Return (x, y) of the center of cell containing provided text 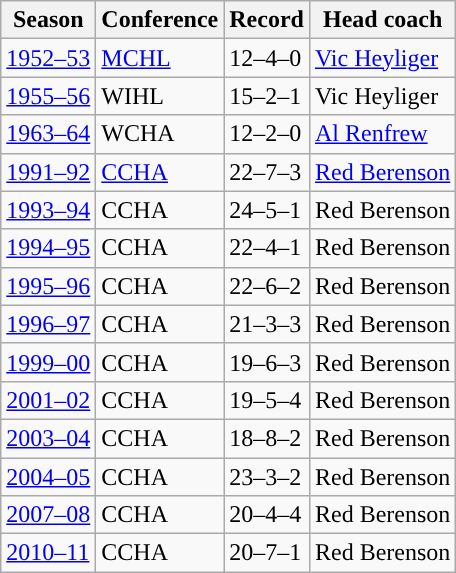
18–8–2 (267, 438)
Al Renfrew (382, 134)
2001–02 (48, 400)
21–3–3 (267, 324)
WIHL (160, 96)
Head coach (382, 20)
1993–94 (48, 210)
19–5–4 (267, 400)
22–7–3 (267, 172)
Season (48, 20)
2004–05 (48, 477)
1999–00 (48, 362)
1963–64 (48, 134)
Conference (160, 20)
2007–08 (48, 515)
1996–97 (48, 324)
24–5–1 (267, 210)
12–2–0 (267, 134)
WCHA (160, 134)
1995–96 (48, 286)
1994–95 (48, 248)
MCHL (160, 58)
1952–53 (48, 58)
20–4–4 (267, 515)
15–2–1 (267, 96)
23–3–2 (267, 477)
22–6–2 (267, 286)
20–7–1 (267, 553)
19–6–3 (267, 362)
22–4–1 (267, 248)
Record (267, 20)
12–4–0 (267, 58)
1991–92 (48, 172)
1955–56 (48, 96)
2003–04 (48, 438)
2010–11 (48, 553)
